Detect which cell encompasses the target text, then output its [X, Y] center coordinate. 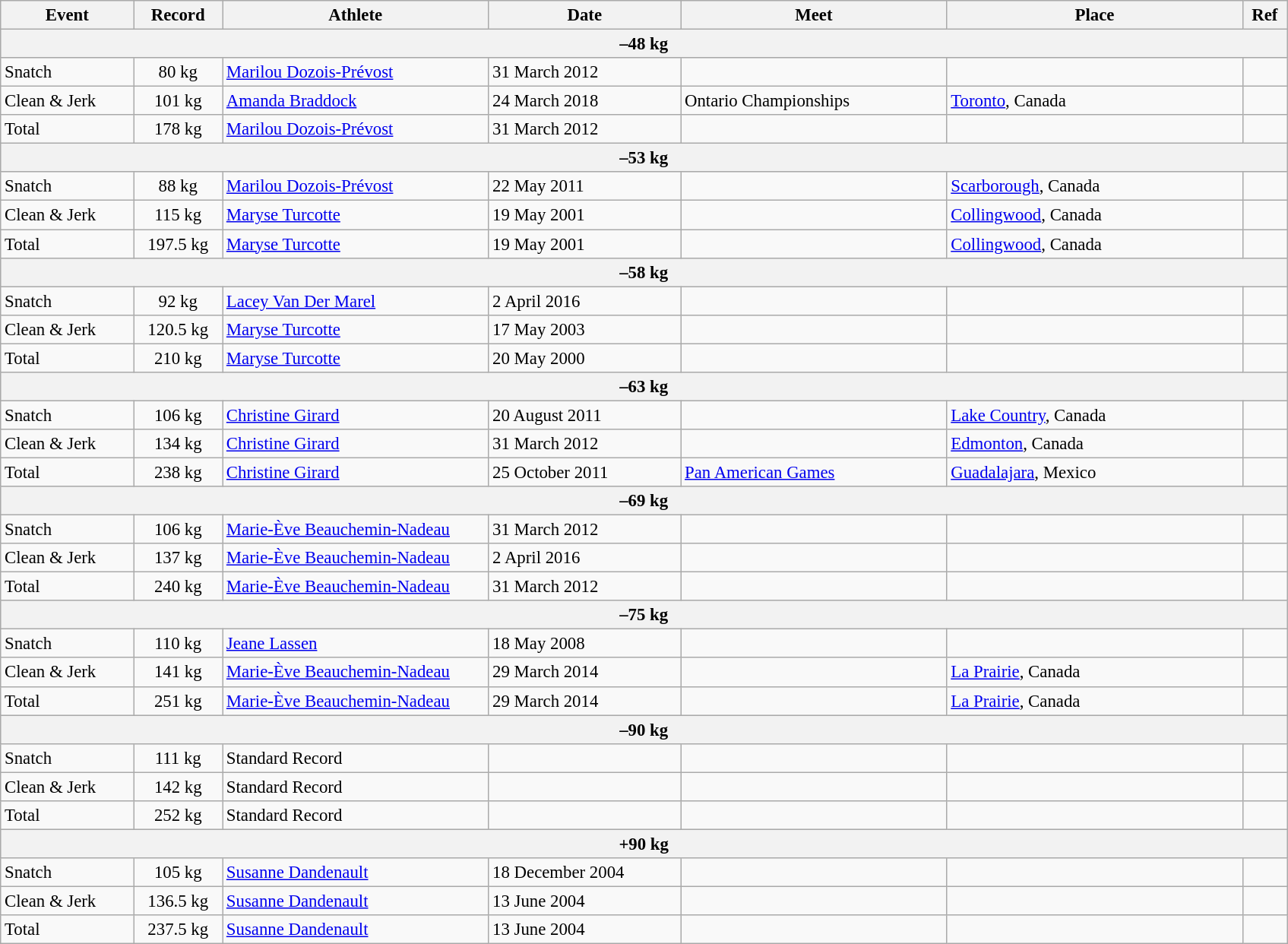
Athlete [356, 15]
+90 kg [644, 844]
18 May 2008 [585, 644]
Edmonton, Canada [1094, 444]
–53 kg [644, 158]
–58 kg [644, 272]
Lacey Van Der Marel [356, 301]
141 kg [178, 673]
Event [67, 15]
178 kg [178, 129]
–69 kg [644, 501]
25 October 2011 [585, 472]
Amanda Braddock [356, 101]
22 May 2011 [585, 186]
Lake Country, Canada [1094, 415]
101 kg [178, 101]
Jeane Lassen [356, 644]
Record [178, 15]
251 kg [178, 701]
–63 kg [644, 387]
210 kg [178, 358]
142 kg [178, 787]
134 kg [178, 444]
252 kg [178, 816]
17 May 2003 [585, 329]
110 kg [178, 644]
Ref [1264, 15]
Place [1094, 15]
Scarborough, Canada [1094, 186]
136.5 kg [178, 901]
20 May 2000 [585, 358]
137 kg [178, 558]
238 kg [178, 472]
120.5 kg [178, 329]
80 kg [178, 72]
92 kg [178, 301]
237.5 kg [178, 930]
–48 kg [644, 44]
Ontario Championships [814, 101]
20 August 2011 [585, 415]
197.5 kg [178, 244]
–75 kg [644, 615]
Guadalajara, Mexico [1094, 472]
–90 kg [644, 730]
Pan American Games [814, 472]
115 kg [178, 215]
Toronto, Canada [1094, 101]
111 kg [178, 758]
105 kg [178, 873]
Date [585, 15]
240 kg [178, 587]
Meet [814, 15]
88 kg [178, 186]
18 December 2004 [585, 873]
24 March 2018 [585, 101]
